Capture the cell that displays the provided text and extract its (x, y) central coordinate. 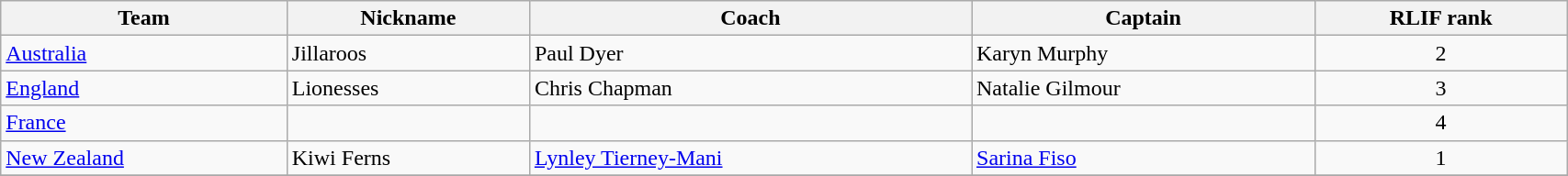
RLIF rank (1441, 18)
Captain (1144, 18)
1 (1441, 158)
2 (1441, 53)
Natalie Gilmour (1144, 88)
Sarina Fiso (1144, 158)
Lionesses (408, 88)
England (144, 88)
Lynley Tierney-Mani (750, 158)
Team (144, 18)
4 (1441, 123)
Australia (144, 53)
Paul Dyer (750, 53)
3 (1441, 88)
Nickname (408, 18)
France (144, 123)
Karyn Murphy (1144, 53)
Coach (750, 18)
Kiwi Ferns (408, 158)
Chris Chapman (750, 88)
New Zealand (144, 158)
Jillaroos (408, 53)
